Detect which cell encompasses the target text, then output its [X, Y] center coordinate. 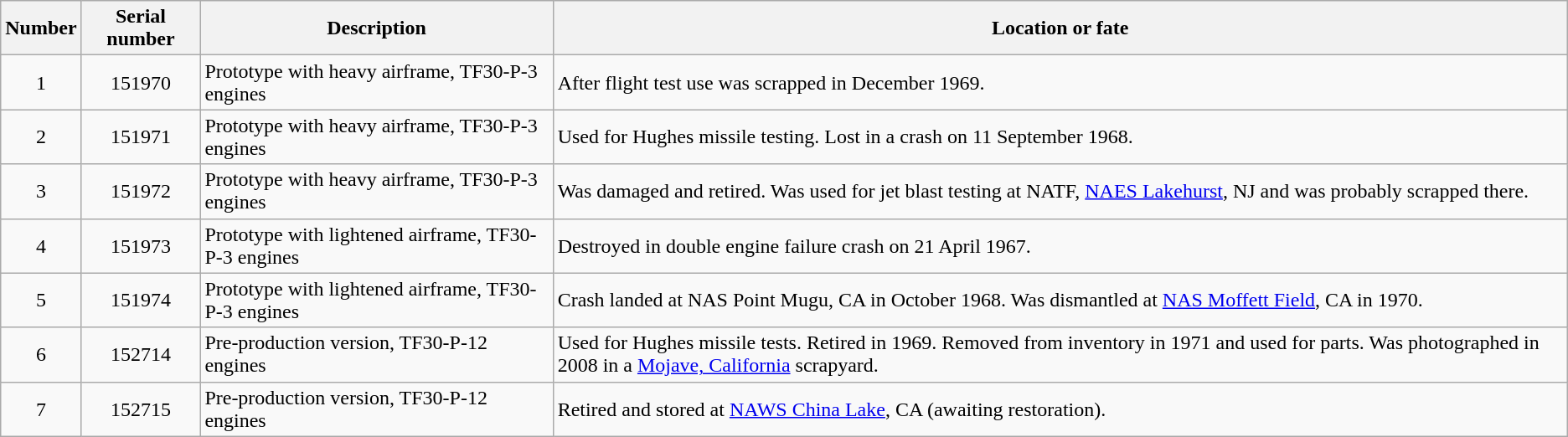
2 [41, 137]
151971 [141, 137]
Serial number [141, 28]
Used for Hughes missile testing. Lost in a crash on 11 September 1968. [1060, 137]
151970 [141, 82]
152715 [141, 409]
Number [41, 28]
151973 [141, 246]
4 [41, 246]
Description [377, 28]
151972 [141, 191]
152714 [141, 355]
5 [41, 300]
1 [41, 82]
6 [41, 355]
Location or fate [1060, 28]
Retired and stored at NAWS China Lake, CA (awaiting restoration). [1060, 409]
Was damaged and retired. Was used for jet blast testing at NATF, NAES Lakehurst, NJ and was probably scrapped there. [1060, 191]
151974 [141, 300]
After flight test use was scrapped in December 1969. [1060, 82]
Crash landed at NAS Point Mugu, CA in October 1968. Was dismantled at NAS Moffett Field, CA in 1970. [1060, 300]
3 [41, 191]
7 [41, 409]
Destroyed in double engine failure crash on 21 April 1967. [1060, 246]
